Locate the cell with the specified text and output its [X, Y] center coordinate. 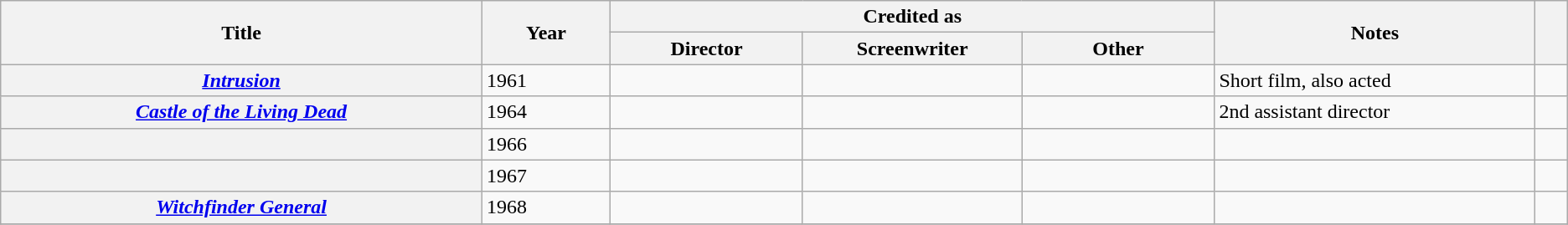
Year [546, 33]
Credited as [913, 17]
Screenwriter [912, 49]
2nd assistant director [1375, 112]
Short film, also acted [1375, 80]
Notes [1375, 33]
Other [1118, 49]
Witchfinder General [241, 207]
1968 [546, 207]
1964 [546, 112]
1966 [546, 144]
Castle of the Living Dead [241, 112]
Director [707, 49]
Intrusion [241, 80]
Title [241, 33]
1961 [546, 80]
1967 [546, 176]
